Capture the cell that displays the provided text and extract its [x, y] central coordinate. 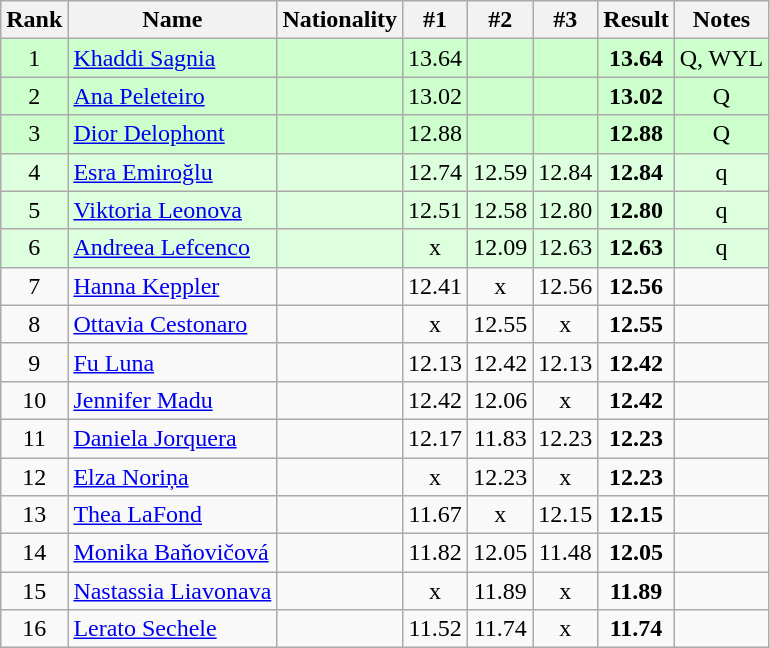
12.51 [436, 210]
11 [34, 438]
8 [34, 324]
Notes [722, 20]
Fu Luna [172, 362]
Dior Delophont [172, 134]
11.83 [500, 438]
Ottavia Cestonaro [172, 324]
13 [34, 515]
12.06 [500, 400]
Thea LaFond [172, 515]
Daniela Jorquera [172, 438]
3 [34, 134]
10 [34, 400]
Esra Emiroğlu [172, 172]
#3 [566, 20]
9 [34, 362]
12.17 [436, 438]
Lerato Sechele [172, 629]
12.09 [500, 248]
#1 [436, 20]
12.74 [436, 172]
11.82 [436, 553]
1 [34, 58]
Viktoria Leonova [172, 210]
Monika Baňovičová [172, 553]
#2 [500, 20]
15 [34, 591]
11.52 [436, 629]
14 [34, 553]
Name [172, 20]
5 [34, 210]
7 [34, 286]
12.58 [500, 210]
12 [34, 477]
Khaddi Sagnia [172, 58]
12.59 [500, 172]
Result [636, 20]
6 [34, 248]
11.48 [566, 553]
11.67 [436, 515]
Q, WYL [722, 58]
Elza Noriņa [172, 477]
Hanna Keppler [172, 286]
Andreea Lefcenco [172, 248]
Nationality [340, 20]
2 [34, 96]
Rank [34, 20]
Nastassia Liavonava [172, 591]
4 [34, 172]
16 [34, 629]
Ana Peleteiro [172, 96]
Jennifer Madu [172, 400]
12.41 [436, 286]
